Locate the cell with the specified text and output its [X, Y] center coordinate. 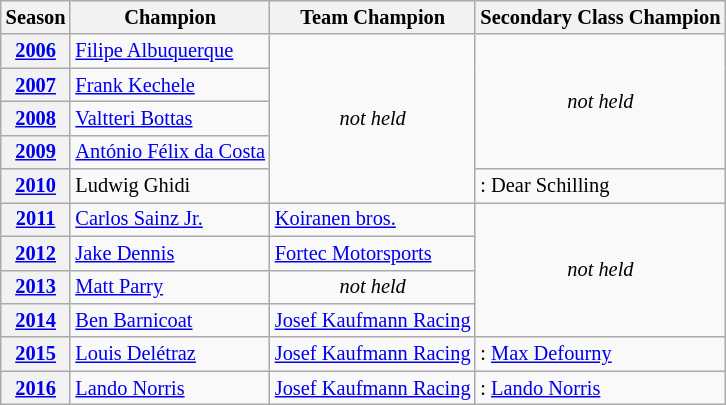
: Dear Schilling [600, 186]
Carlos Sainz Jr. [170, 219]
Season [36, 17]
2011 [36, 219]
Frank Kechele [170, 85]
2007 [36, 85]
2010 [36, 186]
Louis Delétraz [170, 354]
António Félix da Costa [170, 152]
Filipe Albuquerque [170, 51]
2012 [36, 253]
2015 [36, 354]
: Max Defourny [600, 354]
Champion [170, 17]
Matt Parry [170, 287]
Team Champion [373, 17]
Lando Norris [170, 388]
2009 [36, 152]
: Lando Norris [600, 388]
Secondary Class Champion [600, 17]
Koiranen bros. [373, 219]
Ludwig Ghidi [170, 186]
2008 [36, 118]
2013 [36, 287]
2006 [36, 51]
Jake Dennis [170, 253]
Ben Barnicoat [170, 320]
2016 [36, 388]
Fortec Motorsports [373, 253]
Valtteri Bottas [170, 118]
2014 [36, 320]
